Scan for the cell matching the given text and deliver its (x, y) coordinate at center. 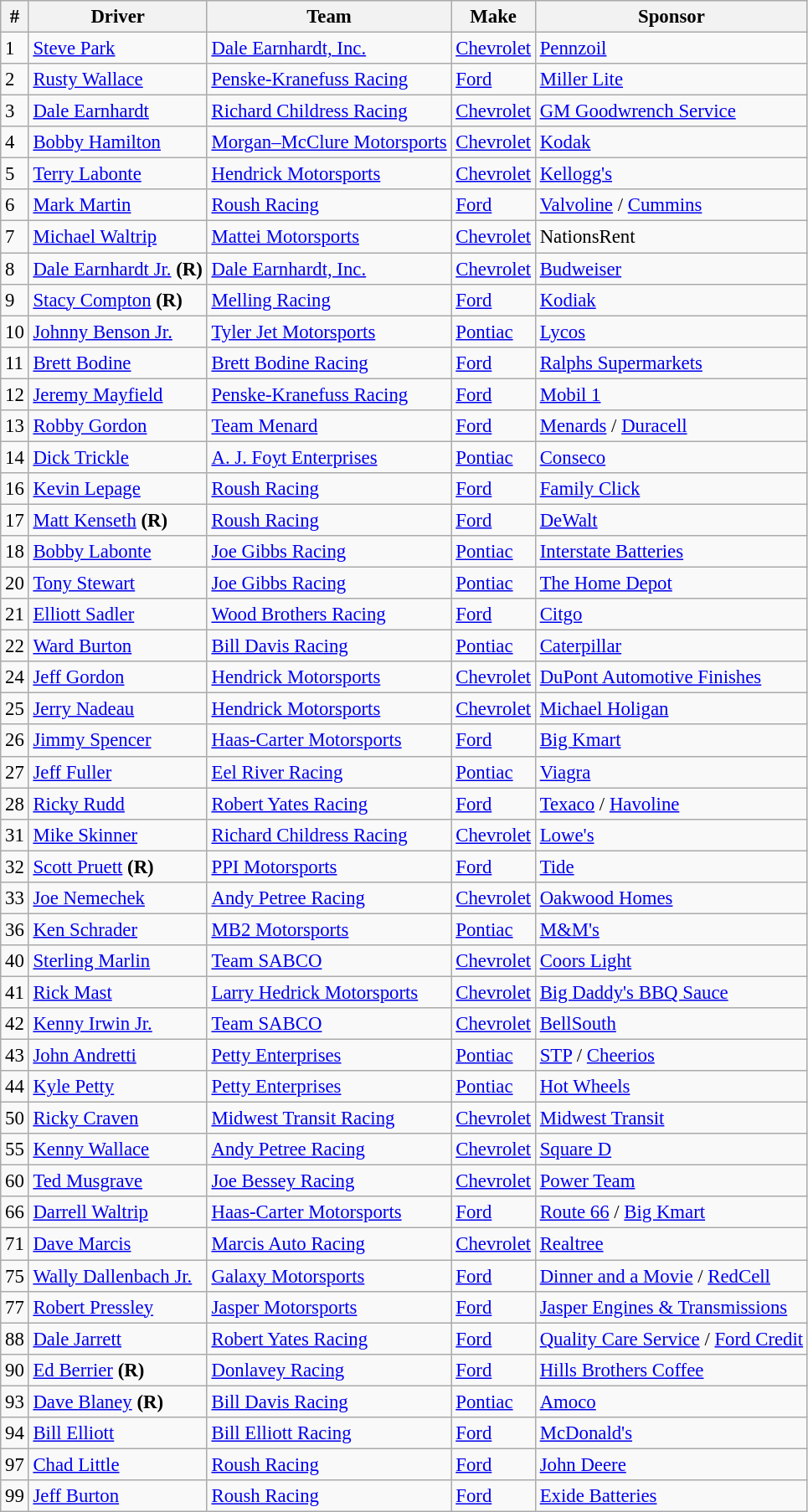
Kenny Wallace (117, 1149)
John Andretti (117, 1056)
27 (15, 772)
Tony Stewart (117, 584)
90 (15, 1370)
12 (15, 394)
Mobil 1 (672, 394)
Dave Marcis (117, 1244)
99 (15, 1496)
8 (15, 269)
24 (15, 677)
Ken Schrader (117, 929)
Ted Musgrave (117, 1181)
36 (15, 929)
94 (15, 1433)
Jasper Motorsports (329, 1307)
Bobby Labonte (117, 552)
6 (15, 205)
Hills Brothers Coffee (672, 1370)
26 (15, 741)
Kodak (672, 142)
Bill Elliott Racing (329, 1433)
Mike Skinner (117, 835)
66 (15, 1213)
Conseco (672, 457)
Melling Racing (329, 300)
Mark Martin (117, 205)
Terry Labonte (117, 174)
Big Kmart (672, 741)
Scott Pruett (R) (117, 867)
33 (15, 898)
Dick Trickle (117, 457)
21 (15, 615)
Bobby Hamilton (117, 142)
Matt Kenseth (R) (117, 520)
2 (15, 80)
88 (15, 1339)
Power Team (672, 1181)
60 (15, 1181)
Hot Wheels (672, 1087)
32 (15, 867)
Jerry Nadeau (117, 709)
Team Menard (329, 426)
Dinner and a Movie / RedCell (672, 1276)
# (15, 17)
John Deere (672, 1464)
Lycos (672, 332)
55 (15, 1149)
20 (15, 584)
Driver (117, 17)
3 (15, 111)
Jasper Engines & Transmissions (672, 1307)
Mattei Motorsports (329, 237)
STP / Cheerios (672, 1056)
GM Goodwrench Service (672, 111)
Rick Mast (117, 992)
17 (15, 520)
28 (15, 804)
Jeff Gordon (117, 677)
Jeff Burton (117, 1496)
22 (15, 646)
Dale Earnhardt (117, 111)
Rusty Wallace (117, 80)
Morgan–McClure Motorsports (329, 142)
Elliott Sadler (117, 615)
Michael Holigan (672, 709)
Kyle Petty (117, 1087)
Stacy Compton (R) (117, 300)
Brett Bodine (117, 363)
75 (15, 1276)
Coors Light (672, 961)
PPI Motorsports (329, 867)
16 (15, 489)
Big Daddy's BBQ Sauce (672, 992)
BellSouth (672, 1024)
Larry Hedrick Motorsports (329, 992)
NationsRent (672, 237)
DeWalt (672, 520)
Sterling Marlin (117, 961)
McDonald's (672, 1433)
14 (15, 457)
71 (15, 1244)
Family Click (672, 489)
Marcis Auto Racing (329, 1244)
97 (15, 1464)
Team (329, 17)
41 (15, 992)
Dale Jarrett (117, 1339)
77 (15, 1307)
Ricky Rudd (117, 804)
Citgo (672, 615)
The Home Depot (672, 584)
50 (15, 1119)
Amoco (672, 1401)
Ricky Craven (117, 1119)
Dale Earnhardt Jr. (R) (117, 269)
Exide Batteries (672, 1496)
Galaxy Motorsports (329, 1276)
Miller Lite (672, 80)
93 (15, 1401)
Steve Park (117, 49)
Chad Little (117, 1464)
Eel River Racing (329, 772)
Kenny Irwin Jr. (117, 1024)
Budweiser (672, 269)
Jimmy Spencer (117, 741)
Sponsor (672, 17)
Kodiak (672, 300)
Wally Dallenbach Jr. (117, 1276)
Jeff Fuller (117, 772)
Michael Waltrip (117, 237)
A. J. Foyt Enterprises (329, 457)
11 (15, 363)
Ralphs Supermarkets (672, 363)
Wood Brothers Racing (329, 615)
Kevin Lepage (117, 489)
Caterpillar (672, 646)
Robert Pressley (117, 1307)
Quality Care Service / Ford Credit (672, 1339)
44 (15, 1087)
Tyler Jet Motorsports (329, 332)
18 (15, 552)
Jeremy Mayfield (117, 394)
MB2 Motorsports (329, 929)
Tide (672, 867)
Ward Burton (117, 646)
Robby Gordon (117, 426)
9 (15, 300)
Bill Elliott (117, 1433)
Interstate Batteries (672, 552)
13 (15, 426)
1 (15, 49)
40 (15, 961)
31 (15, 835)
42 (15, 1024)
M&M's (672, 929)
Realtree (672, 1244)
Joe Nemechek (117, 898)
Johnny Benson Jr. (117, 332)
Midwest Transit (672, 1119)
5 (15, 174)
Midwest Transit Racing (329, 1119)
Menards / Duracell (672, 426)
Ed Berrier (R) (117, 1370)
Route 66 / Big Kmart (672, 1213)
43 (15, 1056)
Viagra (672, 772)
Make (493, 17)
Dave Blaney (R) (117, 1401)
Texaco / Havoline (672, 804)
Lowe's (672, 835)
Oakwood Homes (672, 898)
Brett Bodine Racing (329, 363)
Joe Bessey Racing (329, 1181)
Square D (672, 1149)
Kellogg's (672, 174)
10 (15, 332)
4 (15, 142)
7 (15, 237)
25 (15, 709)
Pennzoil (672, 49)
Darrell Waltrip (117, 1213)
Donlavey Racing (329, 1370)
Valvoline / Cummins (672, 205)
DuPont Automotive Finishes (672, 677)
